Detect which cell encompasses the target text, then output its [x, y] center coordinate. 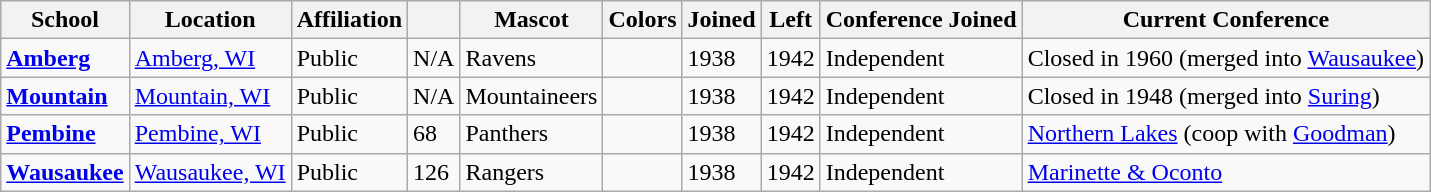
Closed in 1948 (merged into Suring) [1226, 96]
Current Conference [1226, 20]
Closed in 1960 (merged into Wausaukee) [1226, 58]
Rangers [532, 172]
Location [210, 20]
Pembine, WI [210, 134]
68 [434, 134]
School [65, 20]
Wausaukee [65, 172]
Marinette & Oconto [1226, 172]
Amberg [65, 58]
Pembine [65, 134]
Left [790, 20]
Mascot [532, 20]
Mountain, WI [210, 96]
Amberg, WI [210, 58]
Mountain [65, 96]
Affiliation [349, 20]
Joined [722, 20]
Panthers [532, 134]
Ravens [532, 58]
126 [434, 172]
Conference Joined [921, 20]
Colors [642, 20]
Mountaineers [532, 96]
Wausaukee, WI [210, 172]
Northern Lakes (coop with Goodman) [1226, 134]
